Pinpoint the cell where the given text exists, returning its [X, Y] midpoint coordinate. 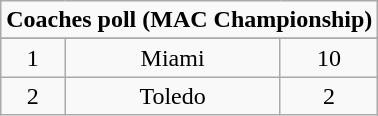
Toledo [172, 96]
10 [329, 58]
1 [33, 58]
Miami [172, 58]
Coaches poll (MAC Championship) [190, 20]
